Identify which cell holds the provided text, then report its (x, y) central coordinate. 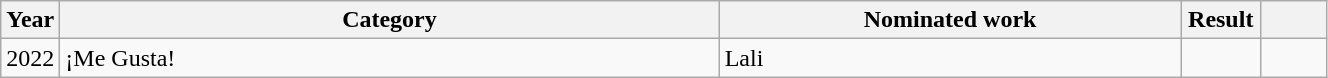
2022 (30, 58)
Result (1221, 20)
Nominated work (950, 20)
Year (30, 20)
¡Me Gusta! (390, 58)
Lali (950, 58)
Category (390, 20)
